From the cell containing the given text, extract its center point as [x, y] coordinate. 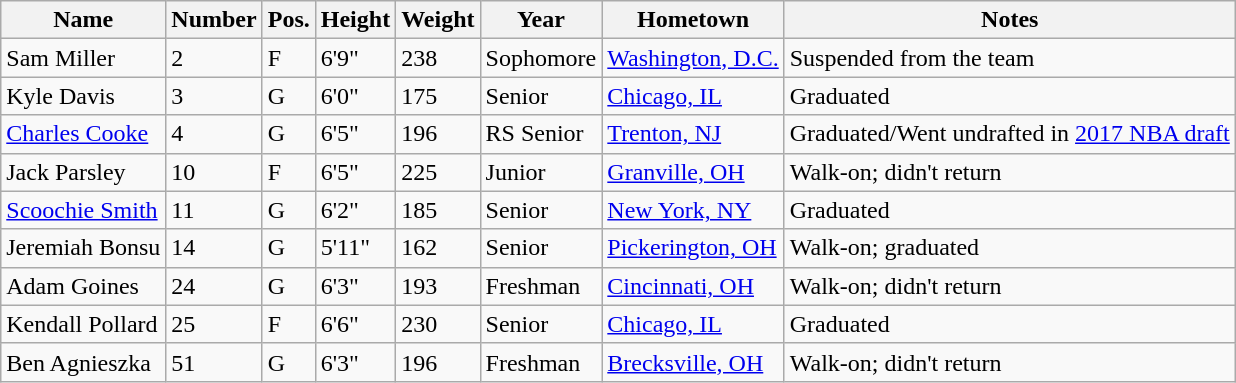
6'2" [355, 210]
193 [438, 286]
175 [438, 96]
Brecksville, OH [693, 362]
Jack Parsley [84, 172]
2 [214, 58]
Pickerington, OH [693, 248]
Number [214, 20]
Adam Goines [84, 286]
Notes [1010, 20]
Walk-on; graduated [1010, 248]
238 [438, 58]
Cincinnati, OH [693, 286]
Scoochie Smith [84, 210]
New York, NY [693, 210]
RS Senior [541, 134]
162 [438, 248]
Ben Agnieszka [84, 362]
Sam Miller [84, 58]
24 [214, 286]
4 [214, 134]
10 [214, 172]
230 [438, 324]
Granville, OH [693, 172]
3 [214, 96]
Graduated/Went undrafted in 2017 NBA draft [1010, 134]
Year [541, 20]
51 [214, 362]
Suspended from the team [1010, 58]
Hometown [693, 20]
Charles Cooke [84, 134]
Kendall Pollard [84, 324]
11 [214, 210]
185 [438, 210]
225 [438, 172]
Junior [541, 172]
Washington, D.C. [693, 58]
6'0" [355, 96]
Sophomore [541, 58]
6'9" [355, 58]
6'6" [355, 324]
5'11" [355, 248]
14 [214, 248]
Weight [438, 20]
Kyle Davis [84, 96]
Height [355, 20]
25 [214, 324]
Trenton, NJ [693, 134]
Jeremiah Bonsu [84, 248]
Name [84, 20]
Pos. [288, 20]
